Return [x, y] of the center of cell containing provided text 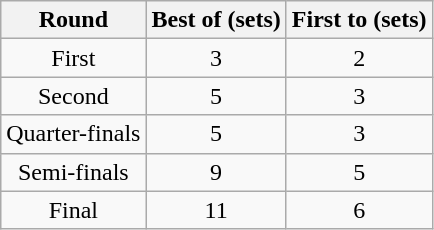
11 [216, 210]
Final [74, 210]
6 [359, 210]
9 [216, 172]
First to (sets) [359, 20]
2 [359, 58]
Semi-finals [74, 172]
Second [74, 96]
Quarter-finals [74, 134]
Best of (sets) [216, 20]
Round [74, 20]
First [74, 58]
